Provide the (X, Y) coordinate of the cell's center where the given text is located.  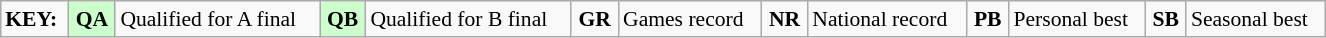
Seasonal best (1256, 19)
QA (92, 19)
NR (784, 19)
Games record (690, 19)
PB (988, 19)
National record (887, 19)
Personal best (1076, 19)
SB (1166, 19)
KEY: (34, 19)
GR (594, 19)
Qualified for B final (468, 19)
QB (342, 19)
Qualified for A final (218, 19)
